Provide the [x, y] coordinate of the cell's center where the given text is located.  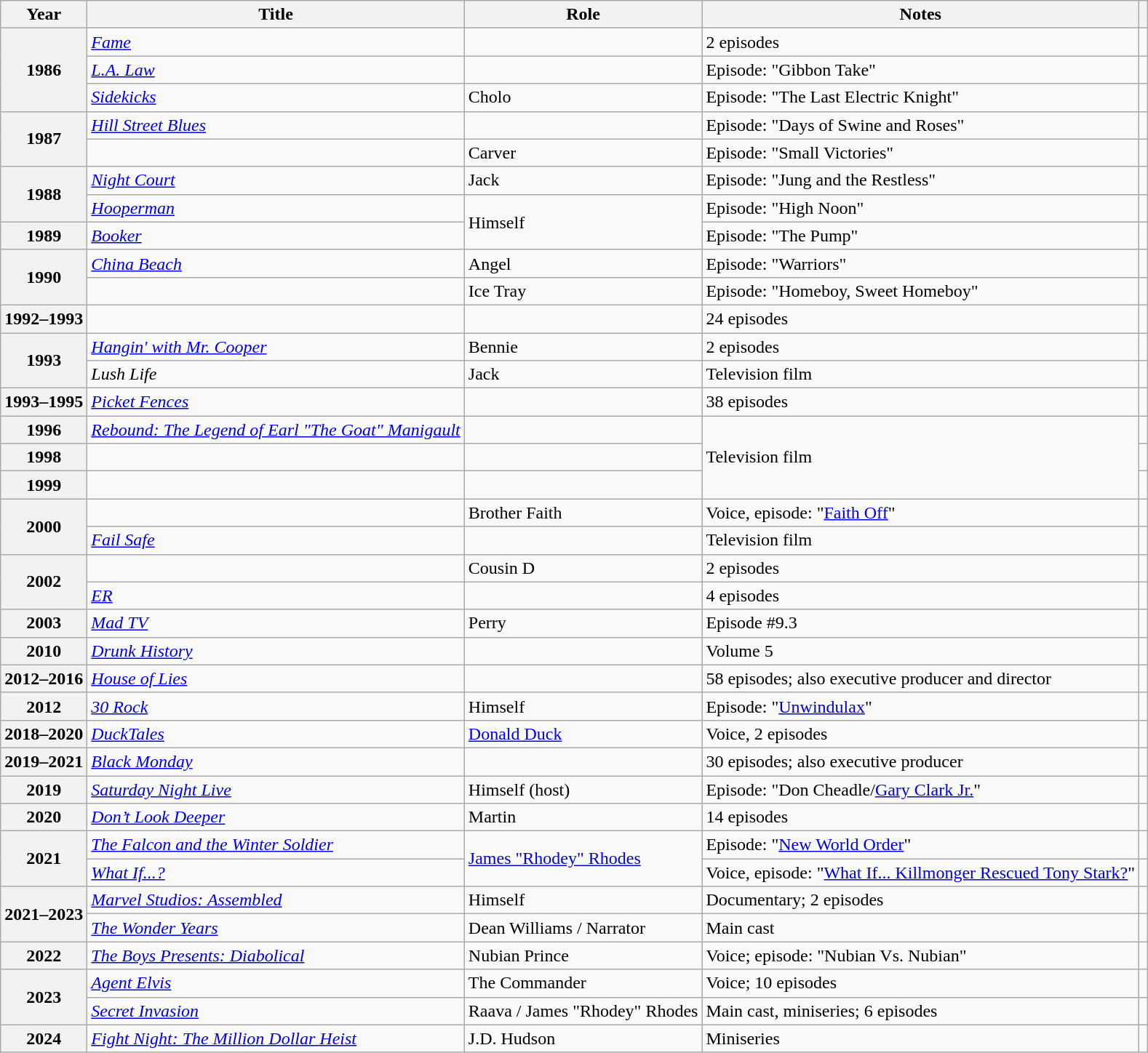
Secret Invasion [276, 1011]
1993–1995 [44, 402]
Hill Street Blues [276, 125]
Episode: "Gibbon Take" [921, 70]
1986 [44, 70]
J.D. Hudson [583, 1038]
Carver [583, 153]
Marvel Studios: Assembled [276, 900]
Perry [583, 623]
2003 [44, 623]
2012–2016 [44, 678]
Episode: "High Noon" [921, 208]
Agent Elvis [276, 983]
Angel [583, 263]
Booker [276, 236]
2024 [44, 1038]
1996 [44, 430]
Martin [583, 817]
Fail Safe [276, 540]
Episode: "Small Victories" [921, 153]
Episode: "The Pump" [921, 236]
Mad TV [276, 623]
L.A. Law [276, 70]
Voice; episode: "Nubian Vs. Nubian" [921, 956]
Black Monday [276, 761]
Main cast [921, 928]
Saturday Night Live [276, 789]
30 Rock [276, 706]
1987 [44, 139]
2012 [44, 706]
58 episodes; also executive producer and director [921, 678]
2021–2023 [44, 914]
24 episodes [921, 319]
Ice Tray [583, 291]
1990 [44, 277]
The Wonder Years [276, 928]
Himself (host) [583, 789]
Donald Duck [583, 734]
Episode: "Warriors" [921, 263]
Sidekicks [276, 97]
Nubian Prince [583, 956]
The Falcon and the Winter Soldier [276, 845]
ER [276, 596]
Main cast, miniseries; 6 episodes [921, 1011]
Role [583, 15]
2021 [44, 859]
2022 [44, 956]
Voice, 2 episodes [921, 734]
Episode: "New World Order" [921, 845]
2019–2021 [44, 761]
China Beach [276, 263]
Episode: "Days of Swine and Roses" [921, 125]
1998 [44, 457]
Hangin' with Mr. Cooper [276, 347]
14 episodes [921, 817]
Cholo [583, 97]
The Commander [583, 983]
Episode: "Homeboy, Sweet Homeboy" [921, 291]
Bennie [583, 347]
House of Lies [276, 678]
1992–1993 [44, 319]
Picket Fences [276, 402]
2010 [44, 651]
Fame [276, 42]
2019 [44, 789]
Dean Williams / Narrator [583, 928]
Voice, episode: "What If... Killmonger Rescued Tony Stark?" [921, 873]
Don’t Look Deeper [276, 817]
Rebound: The Legend of Earl "The Goat" Manigault [276, 430]
Night Court [276, 180]
Raava / James "Rhodey" Rhodes [583, 1011]
Notes [921, 15]
The Boys Presents: Diabolical [276, 956]
1999 [44, 485]
Episode: "The Last Electric Knight" [921, 97]
Cousin D [583, 568]
Hooperman [276, 208]
Year [44, 15]
Episode: "Don Cheadle/Gary Clark Jr." [921, 789]
Episode #9.3 [921, 623]
1988 [44, 194]
Title [276, 15]
Drunk History [276, 651]
2023 [44, 997]
What If...? [276, 873]
1989 [44, 236]
Fight Night: The Million Dollar Heist [276, 1038]
Documentary; 2 episodes [921, 900]
Voice; 10 episodes [921, 983]
2020 [44, 817]
1993 [44, 361]
30 episodes; also executive producer [921, 761]
2002 [44, 582]
Episode: "Unwindulax" [921, 706]
4 episodes [921, 596]
Voice, episode: "Faith Off" [921, 513]
Miniseries [921, 1038]
38 episodes [921, 402]
2018–2020 [44, 734]
Episode: "Jung and the Restless" [921, 180]
DuckTales [276, 734]
James "Rhodey" Rhodes [583, 859]
Brother Faith [583, 513]
Lush Life [276, 375]
2000 [44, 526]
Volume 5 [921, 651]
